Capture the cell that displays the provided text and extract its [x, y] central coordinate. 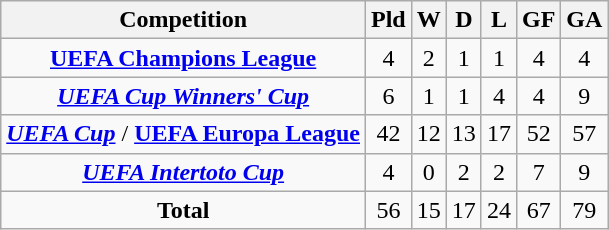
Pld [389, 20]
Competition [184, 20]
15 [428, 210]
UEFA Cup / UEFA Europa League [184, 134]
56 [389, 210]
D [464, 20]
79 [584, 210]
67 [538, 210]
57 [584, 134]
GF [538, 20]
7 [538, 172]
UEFA Intertoto Cup [184, 172]
6 [389, 96]
GA [584, 20]
Total [184, 210]
12 [428, 134]
52 [538, 134]
0 [428, 172]
42 [389, 134]
UEFA Cup Winners' Cup [184, 96]
24 [498, 210]
L [498, 20]
13 [464, 134]
UEFA Champions League [184, 58]
W [428, 20]
